Pinpoint the cell where the given text exists, returning its [x, y] midpoint coordinate. 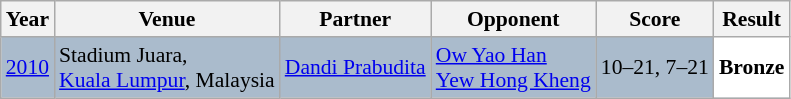
Opponent [514, 19]
Result [752, 19]
Year [28, 19]
Stadium Juara,Kuala Lumpur, Malaysia [167, 68]
Partner [356, 19]
Venue [167, 19]
Score [655, 19]
Bronze [752, 68]
Ow Yao Han Yew Hong Kheng [514, 68]
2010 [28, 68]
10–21, 7–21 [655, 68]
Dandi Prabudita [356, 68]
